Detect which cell encompasses the target text, then output its (x, y) center coordinate. 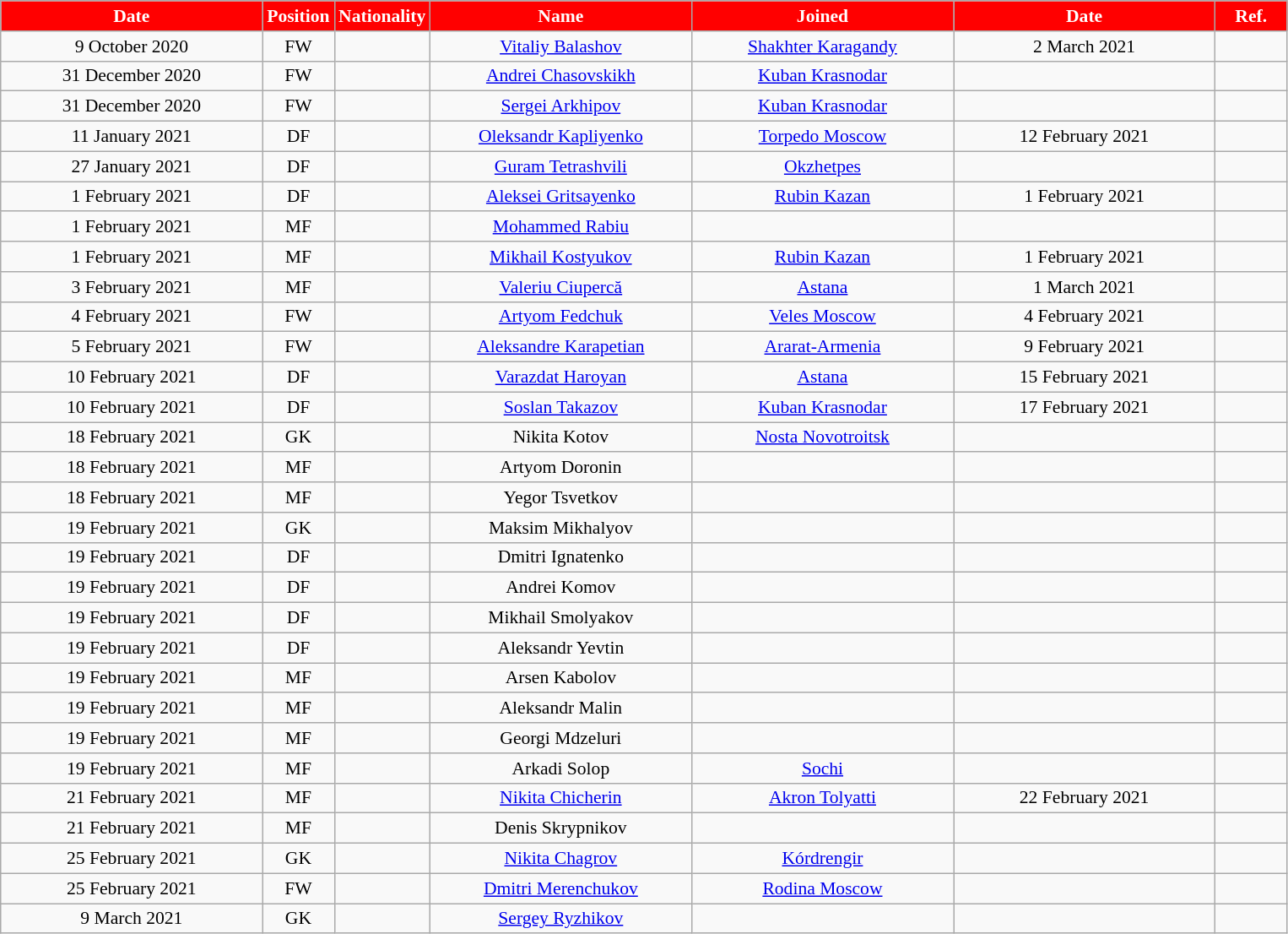
2 March 2021 (1085, 46)
Dmitri Ignatenko (560, 557)
Nationality (382, 16)
Soslan Takazov (560, 407)
Artyom Doronin (560, 468)
Veles Moscow (822, 317)
12 February 2021 (1085, 137)
Andrei Komov (560, 588)
Artyom Fedchuk (560, 317)
15 February 2021 (1085, 377)
Torpedo Moscow (822, 137)
Georgi Mdzeluri (560, 738)
Sochi (822, 768)
Denis Skrypnikov (560, 828)
Mikhail Smolyakov (560, 618)
Maksim Mikhalyov (560, 528)
Mikhail Kostyukov (560, 257)
Oleksandr Kapliyenko (560, 137)
Akron Tolyatti (822, 798)
Ref. (1251, 16)
9 March 2021 (132, 919)
Yegor Tsvetkov (560, 497)
1 March 2021 (1085, 287)
Okzhetpes (822, 166)
Aleksandre Karapetian (560, 347)
9 February 2021 (1085, 347)
Sergey Ryzhikov (560, 919)
Aleksandr Malin (560, 709)
Arkadi Solop (560, 768)
Position (299, 16)
Arsen Kabolov (560, 678)
11 January 2021 (132, 137)
3 February 2021 (132, 287)
17 February 2021 (1085, 407)
9 October 2020 (132, 46)
Aleksandr Yevtin (560, 648)
Rodina Moscow (822, 888)
Ararat-Armenia (822, 347)
Vitaliy Balashov (560, 46)
Nikita Chicherin (560, 798)
Sergei Arkhipov (560, 106)
Joined (822, 16)
Nikita Chagrov (560, 859)
Name (560, 16)
Mohammed Rabiu (560, 227)
Dmitri Merenchukov (560, 888)
Kórdrengir (822, 859)
Andrei Chasovskikh (560, 76)
Shakhter Karagandy (822, 46)
Valeriu Ciupercă (560, 287)
Varazdat Haroyan (560, 377)
Nosta Novotroitsk (822, 437)
22 February 2021 (1085, 798)
27 January 2021 (132, 166)
Guram Tetrashvili (560, 166)
Nikita Kotov (560, 437)
5 February 2021 (132, 347)
Aleksei Gritsayenko (560, 197)
